Detect which cell encompasses the target text, then output its [X, Y] center coordinate. 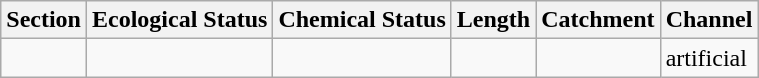
artificial [709, 58]
Chemical Status [362, 20]
Catchment [598, 20]
Channel [709, 20]
Section [44, 20]
Length [493, 20]
Ecological Status [179, 20]
